Output the [X, Y] coordinate of the center of the cell containing the given text.  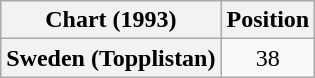
38 [268, 58]
Chart (1993) [111, 20]
Sweden (Topplistan) [111, 58]
Position [268, 20]
